From the cell containing the given text, extract its center point as [x, y] coordinate. 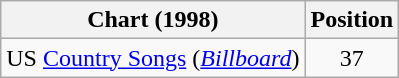
Chart (1998) [153, 20]
US Country Songs (Billboard) [153, 58]
37 [352, 58]
Position [352, 20]
